Capture the cell that displays the provided text and extract its [X, Y] central coordinate. 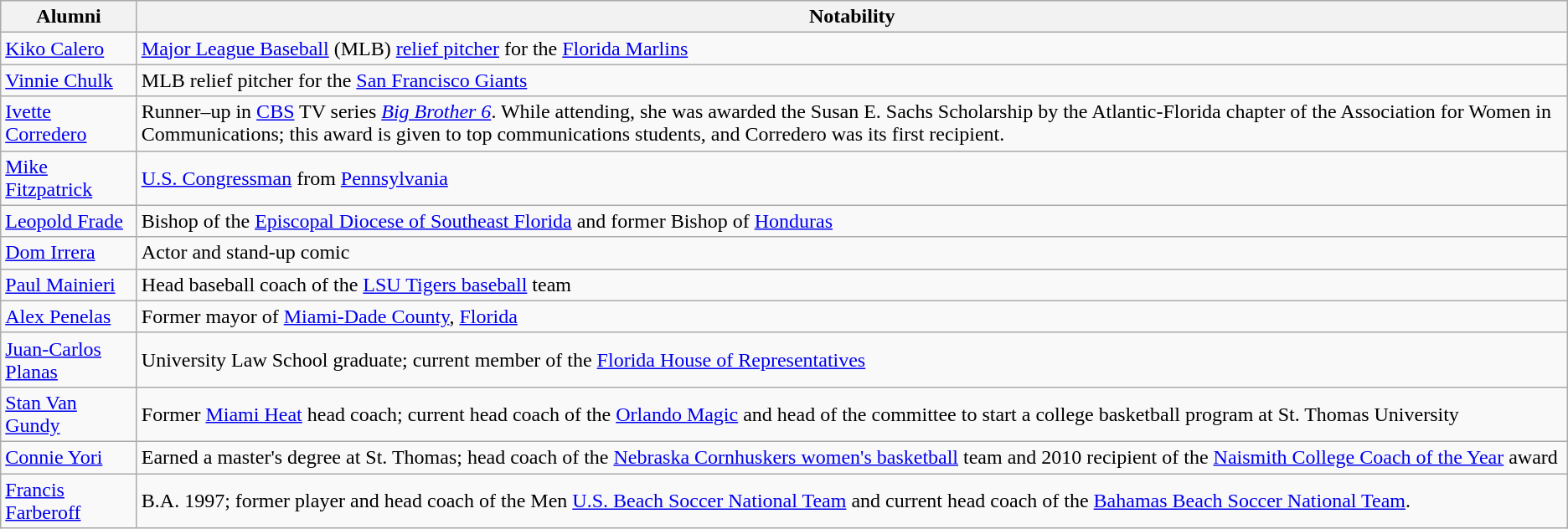
Head baseball coach of the LSU Tigers baseball team [852, 285]
Stan Van Gundy [69, 413]
Leopold Frade [69, 221]
University Law School graduate; current member of the Florida House of Representatives [852, 360]
Kiko Calero [69, 49]
Vinnie Chulk [69, 80]
B.A. 1997; former player and head coach of the Men U.S. Beach Soccer National Team and current head coach of the Bahamas Beach Soccer National Team. [852, 501]
Connie Yori [69, 457]
MLB relief pitcher for the San Francisco Giants [852, 80]
U.S. Congressman from Pennsylvania [852, 177]
Mike Fitzpatrick [69, 177]
Actor and stand-up comic [852, 253]
Juan-Carlos Planas [69, 360]
Dom Irrera [69, 253]
Notability [852, 17]
Former mayor of Miami-Dade County, Florida [852, 316]
Alex Penelas [69, 316]
Alumni [69, 17]
Paul Mainieri [69, 285]
Bishop of the Episcopal Diocese of Southeast Florida and former Bishop of Honduras [852, 221]
Francis Farberoff [69, 501]
Ivette Corredero [69, 124]
Major League Baseball (MLB) relief pitcher for the Florida Marlins [852, 49]
